Identify which cell holds the provided text, then report its (x, y) central coordinate. 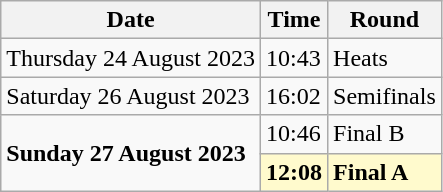
Final B (385, 134)
10:46 (294, 134)
Saturday 26 August 2023 (131, 96)
Date (131, 20)
Heats (385, 58)
Time (294, 20)
Semifinals (385, 96)
16:02 (294, 96)
12:08 (294, 172)
10:43 (294, 58)
Round (385, 20)
Sunday 27 August 2023 (131, 153)
Thursday 24 August 2023 (131, 58)
Final A (385, 172)
